Search for the cell housing the specified text and yield its [x, y] center coordinate. 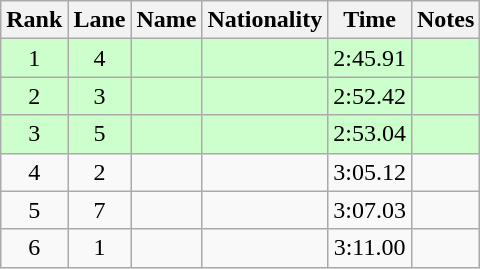
3:11.00 [370, 248]
Name [166, 20]
3:07.03 [370, 210]
Notes [445, 20]
7 [100, 210]
6 [34, 248]
Nationality [265, 20]
Lane [100, 20]
2:53.04 [370, 134]
2:45.91 [370, 58]
2:52.42 [370, 96]
3:05.12 [370, 172]
Time [370, 20]
Rank [34, 20]
